Provide the (x, y) coordinate of the cell's center where the given text is located.  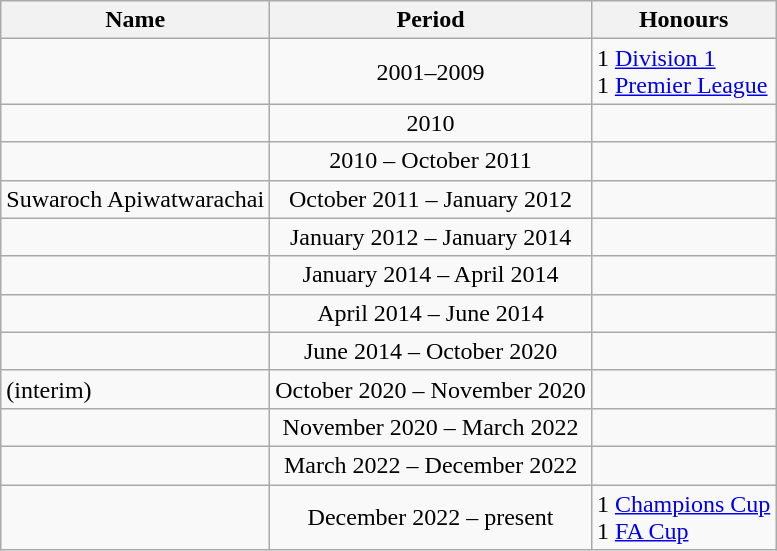
January 2012 – January 2014 (431, 237)
1 Champions Cup 1 FA Cup (683, 516)
December 2022 – present (431, 516)
March 2022 – December 2022 (431, 465)
(interim) (136, 389)
November 2020 – March 2022 (431, 427)
October 2020 – November 2020 (431, 389)
2001–2009 (431, 72)
1 Division 1 1 Premier League (683, 72)
2010 – October 2011 (431, 161)
Name (136, 20)
April 2014 – June 2014 (431, 313)
June 2014 – October 2020 (431, 351)
October 2011 – January 2012 (431, 199)
2010 (431, 123)
January 2014 – April 2014 (431, 275)
Honours (683, 20)
Period (431, 20)
Suwaroch Apiwatwarachai (136, 199)
